Pinpoint the cell where the given text exists, returning its [x, y] midpoint coordinate. 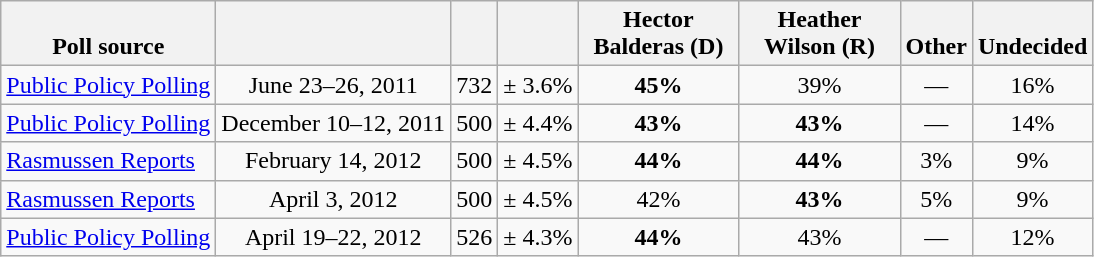
± 3.6% [538, 85]
February 14, 2012 [334, 161]
Other [936, 34]
5% [936, 199]
12% [1032, 237]
Undecided [1032, 34]
December 10–12, 2011 [334, 123]
16% [1032, 85]
732 [474, 85]
April 3, 2012 [334, 199]
39% [820, 85]
Poll source [108, 34]
14% [1032, 123]
HectorBalderas (D) [658, 34]
June 23–26, 2011 [334, 85]
3% [936, 161]
± 4.4% [538, 123]
45% [658, 85]
± 4.3% [538, 237]
526 [474, 237]
42% [658, 199]
HeatherWilson (R) [820, 34]
April 19–22, 2012 [334, 237]
